Capture the cell that displays the provided text and extract its (x, y) central coordinate. 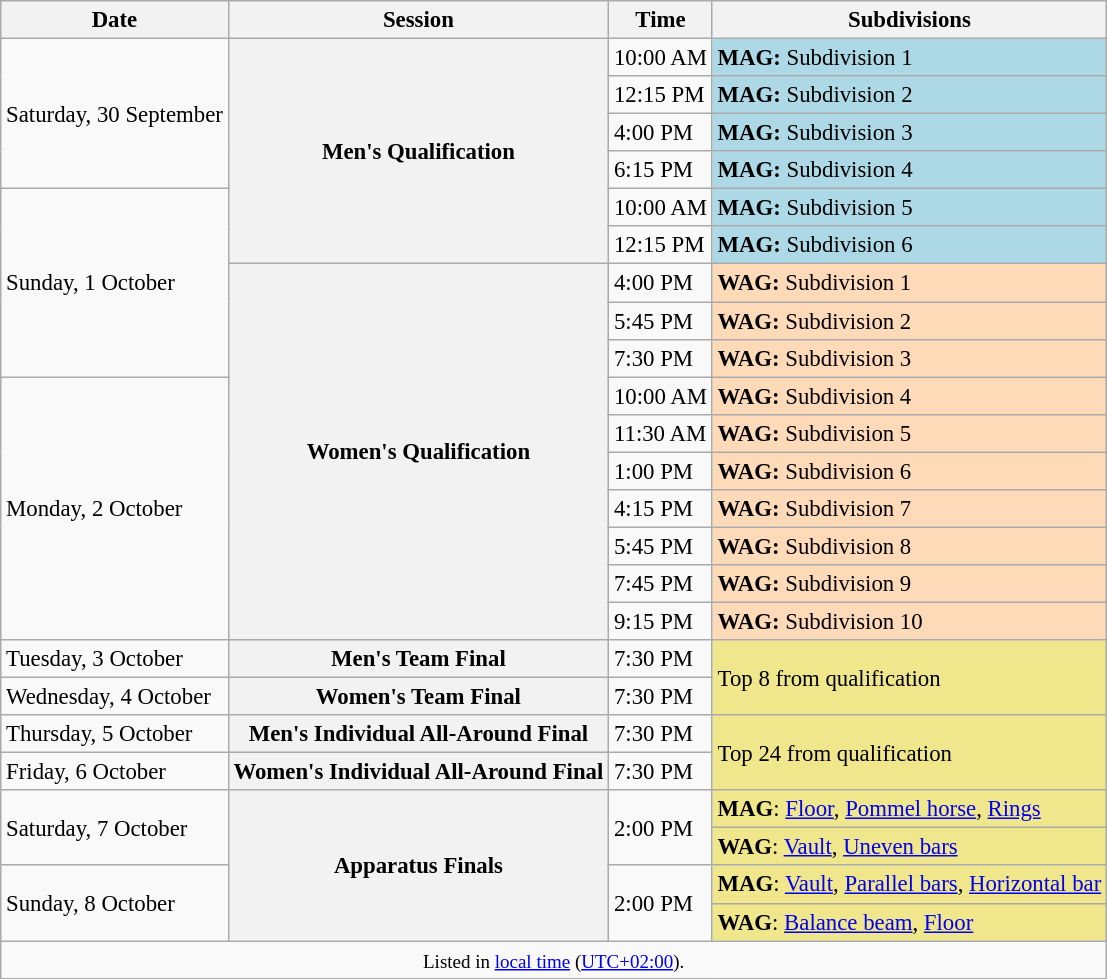
WAG: Subdivision 1 (909, 283)
MAG: Vault, Parallel bars, Horizontal bar (909, 885)
MAG: Subdivision 4 (909, 170)
MAG: Subdivision 2 (909, 95)
9:15 PM (661, 621)
MAG: Subdivision 5 (909, 208)
WAG: Subdivision 6 (909, 471)
Saturday, 30 September (114, 114)
Listed in local time (UTC+02:00). (554, 960)
WAG: Subdivision 4 (909, 396)
Sunday, 1 October (114, 283)
WAG: Balance beam, Floor (909, 922)
WAG: Subdivision 5 (909, 433)
Session (418, 20)
Men's Team Final (418, 659)
Top 8 from qualification (909, 678)
Apparatus Finals (418, 865)
4:15 PM (661, 509)
Women's Qualification (418, 452)
6:15 PM (661, 170)
Women's Individual All-Around Final (418, 772)
WAG: Subdivision 9 (909, 584)
WAG: Subdivision 10 (909, 621)
MAG: Subdivision 1 (909, 58)
WAG: Subdivision 2 (909, 321)
1:00 PM (661, 471)
11:30 AM (661, 433)
WAG: Vault, Uneven bars (909, 847)
Women's Team Final (418, 697)
Sunday, 8 October (114, 904)
Date (114, 20)
Wednesday, 4 October (114, 697)
Men's Qualification (418, 152)
Friday, 6 October (114, 772)
WAG: Subdivision 7 (909, 509)
Men's Individual All-Around Final (418, 734)
Time (661, 20)
MAG: Subdivision 3 (909, 133)
MAG: Subdivision 6 (909, 245)
MAG: Floor, Pommel horse, Rings (909, 809)
WAG: Subdivision 3 (909, 358)
Top 24 from qualification (909, 752)
WAG: Subdivision 8 (909, 546)
Thursday, 5 October (114, 734)
Monday, 2 October (114, 508)
Tuesday, 3 October (114, 659)
7:45 PM (661, 584)
Saturday, 7 October (114, 828)
Subdivisions (909, 20)
